Detect which cell encompasses the target text, then output its (X, Y) center coordinate. 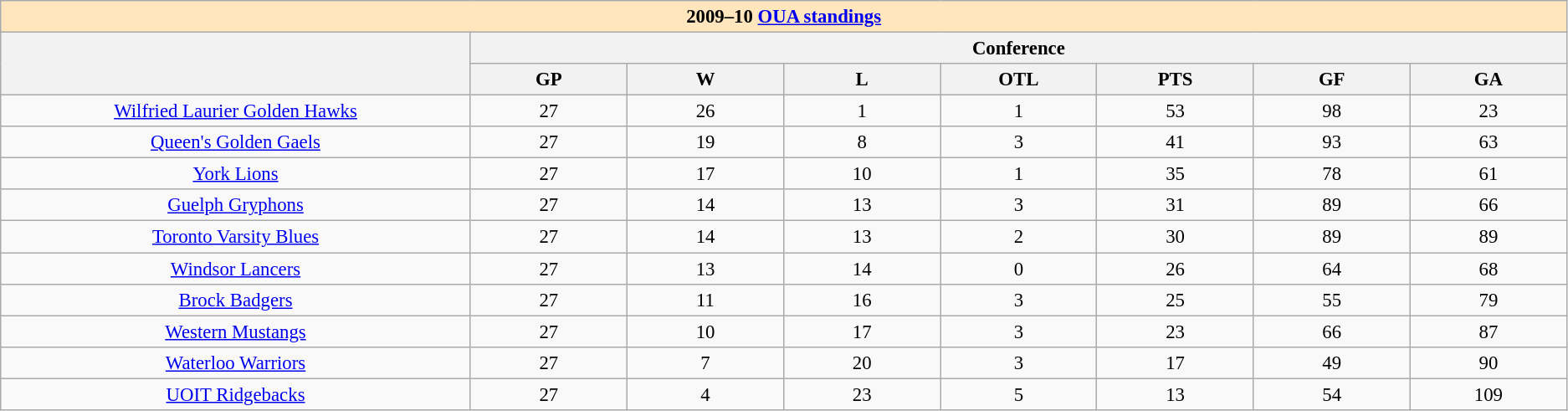
2 (1019, 237)
4 (705, 394)
87 (1488, 331)
L (862, 80)
Windsor Lancers (236, 269)
68 (1488, 269)
11 (705, 300)
PTS (1175, 80)
93 (1332, 142)
78 (1332, 174)
54 (1332, 394)
63 (1488, 142)
25 (1175, 300)
53 (1175, 111)
Brock Badgers (236, 300)
Guelph Gryphons (236, 205)
UOIT Ridgebacks (236, 394)
5 (1019, 394)
35 (1175, 174)
OTL (1019, 80)
61 (1488, 174)
Waterloo Warriors (236, 362)
8 (862, 142)
64 (1332, 269)
30 (1175, 237)
GA (1488, 80)
20 (862, 362)
GP (549, 80)
79 (1488, 300)
109 (1488, 394)
55 (1332, 300)
2009–10 OUA standings (784, 17)
31 (1175, 205)
Conference (1018, 49)
Western Mustangs (236, 331)
0 (1019, 269)
19 (705, 142)
York Lions (236, 174)
41 (1175, 142)
90 (1488, 362)
W (705, 80)
98 (1332, 111)
7 (705, 362)
Wilfried Laurier Golden Hawks (236, 111)
49 (1332, 362)
16 (862, 300)
Toronto Varsity Blues (236, 237)
GF (1332, 80)
Queen's Golden Gaels (236, 142)
